Output the (x, y) coordinate of the center of the cell containing the given text.  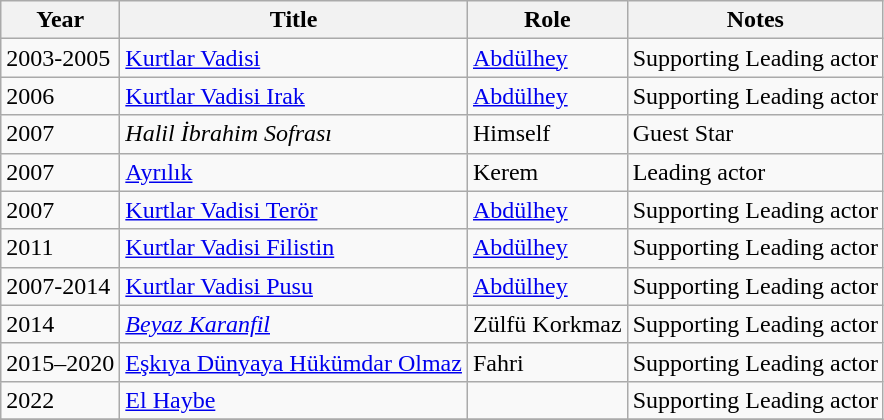
2011 (60, 248)
Kurtlar Vadisi Pusu (294, 286)
Ayrılık (294, 172)
2015–2020 (60, 362)
Role (547, 20)
2014 (60, 324)
Kurtlar Vadisi Terör (294, 210)
Guest Star (755, 134)
2022 (60, 400)
2006 (60, 96)
El Haybe (294, 400)
Kurtlar Vadisi Filistin (294, 248)
Year (60, 20)
Zülfü Korkmaz (547, 324)
Leading actor (755, 172)
Title (294, 20)
Himself (547, 134)
Eşkıya Dünyaya Hükümdar Olmaz (294, 362)
Kurtlar Vadisi (294, 58)
Halil İbrahim Sofrası (294, 134)
2007-2014 (60, 286)
Beyaz Karanfil (294, 324)
Notes (755, 20)
Fahri (547, 362)
2003-2005 (60, 58)
Kurtlar Vadisi Irak (294, 96)
Kerem (547, 172)
